For the text-containing cell, return its midpoint in [X, Y] coordinate format. 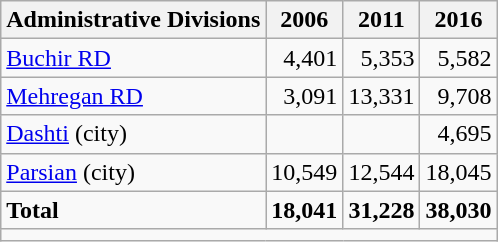
9,708 [458, 96]
2016 [458, 20]
10,549 [304, 172]
38,030 [458, 210]
4,401 [304, 58]
Total [134, 210]
Mehregan RD [134, 96]
Parsian (city) [134, 172]
5,582 [458, 58]
2006 [304, 20]
3,091 [304, 96]
13,331 [382, 96]
Administrative Divisions [134, 20]
12,544 [382, 172]
Buchir RD [134, 58]
31,228 [382, 210]
2011 [382, 20]
18,045 [458, 172]
5,353 [382, 58]
18,041 [304, 210]
Dashti (city) [134, 134]
4,695 [458, 134]
